From the cell containing the given text, extract its center point as [X, Y] coordinate. 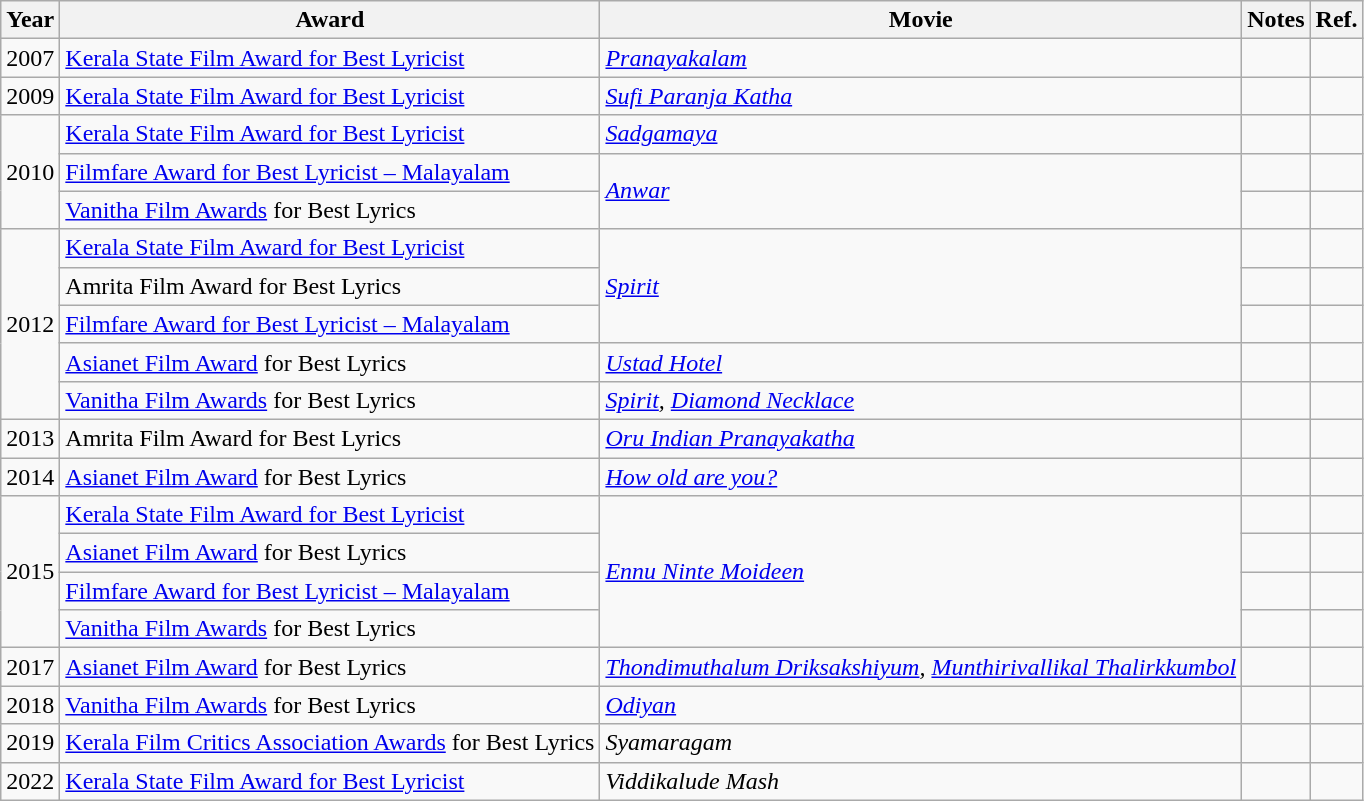
Notes [1276, 20]
Kerala Film Critics Association Awards for Best Lyrics [330, 743]
Spirit, Diamond Necklace [921, 400]
Syamaragam [921, 743]
Pranayakalam [921, 58]
2007 [30, 58]
Sufi Paranja Katha [921, 96]
Ref. [1336, 20]
Thondimuthalum Driksakshiyum, Munthirivallikal Thalirkkumbol [921, 667]
2022 [30, 781]
2017 [30, 667]
2009 [30, 96]
2013 [30, 438]
2010 [30, 172]
Viddikalude Mash [921, 781]
2019 [30, 743]
Year [30, 20]
2014 [30, 477]
2012 [30, 324]
Anwar [921, 191]
Oru Indian Pranayakatha [921, 438]
Ustad Hotel [921, 362]
How old are you? [921, 477]
2015 [30, 572]
Movie [921, 20]
Award [330, 20]
2018 [30, 705]
Spirit [921, 286]
Ennu Ninte Moideen [921, 572]
Sadgamaya [921, 134]
Odiyan [921, 705]
